From the cell containing the given text, extract its center point as (X, Y) coordinate. 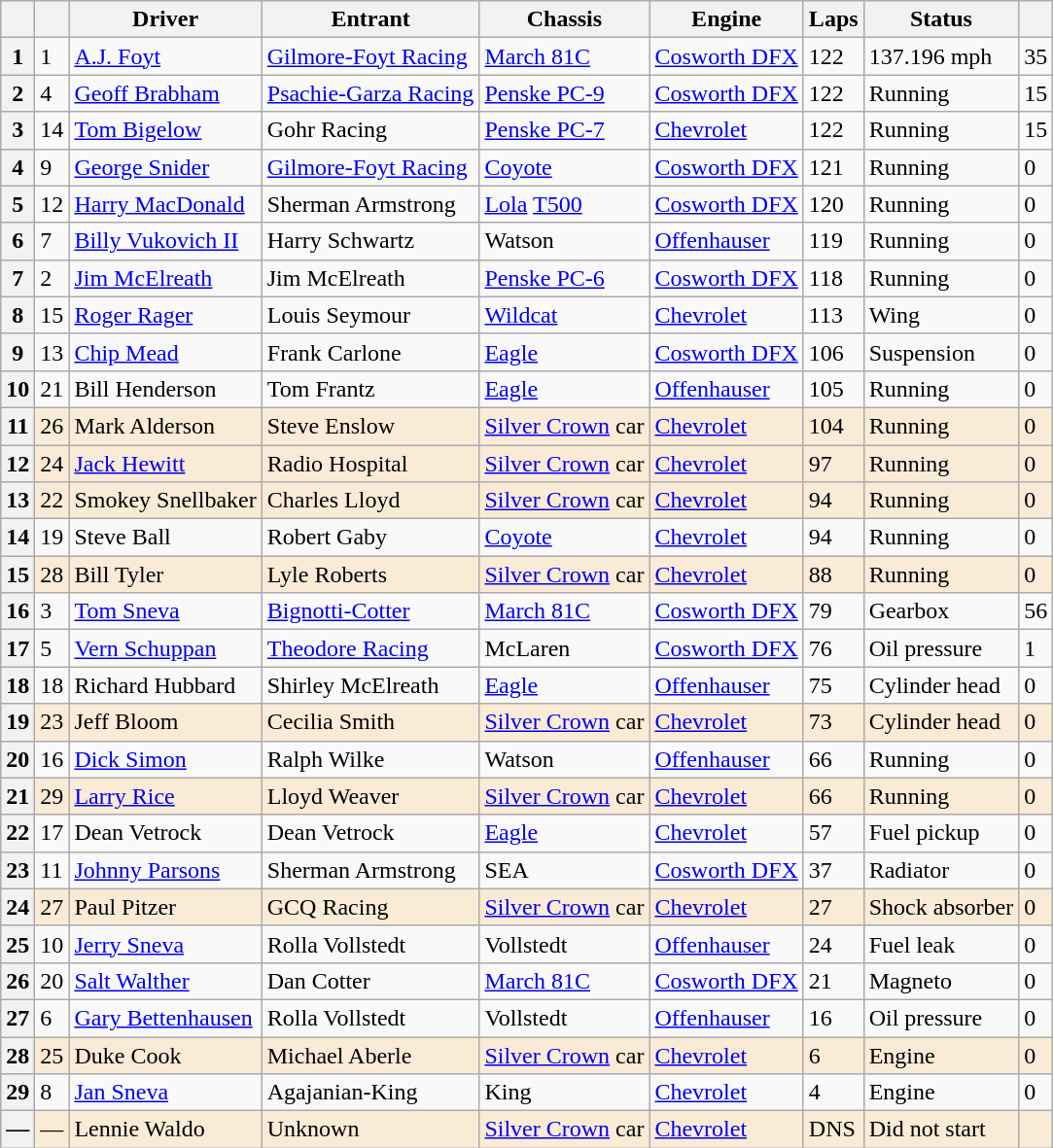
118 (833, 278)
Status (941, 19)
Wing (941, 315)
104 (833, 426)
Chip Mead (165, 352)
Lyle Roberts (370, 574)
Jack Hewitt (165, 464)
Fuel pickup (941, 833)
57 (833, 833)
Jan Sneva (165, 1093)
Bill Henderson (165, 389)
120 (833, 204)
Steve Ball (165, 538)
Entrant (370, 19)
Steve Enslow (370, 426)
56 (1036, 611)
Bignotti-Cotter (370, 611)
Penske PC-9 (564, 93)
A.J. Foyt (165, 56)
Salt Walther (165, 981)
79 (833, 611)
106 (833, 352)
McLaren (564, 648)
Psachie-Garza Racing (370, 93)
Roger Rager (165, 315)
Louis Seymour (370, 315)
Michael Aberle (370, 1055)
Charles Lloyd (370, 501)
Larry Rice (165, 796)
Vern Schuppan (165, 648)
King (564, 1093)
Duke Cook (165, 1055)
Harry Schwartz (370, 241)
Smokey Snellbaker (165, 501)
75 (833, 685)
Fuel leak (941, 944)
Frank Carlone (370, 352)
Suspension (941, 352)
Dick Simon (165, 759)
Mark Alderson (165, 426)
Billy Vukovich II (165, 241)
121 (833, 167)
Radio Hospital (370, 464)
Gearbox (941, 611)
Johnny Parsons (165, 870)
Dan Cotter (370, 981)
Tom Sneva (165, 611)
Harry MacDonald (165, 204)
Ralph Wilke (370, 759)
Jeff Bloom (165, 722)
Agajanian-King (370, 1093)
Penske PC-6 (564, 278)
Magneto (941, 981)
Unknown (370, 1130)
137.196 mph (941, 56)
Richard Hubbard (165, 685)
DNS (833, 1130)
SEA (564, 870)
73 (833, 722)
Wildcat (564, 315)
119 (833, 241)
Penske PC-7 (564, 130)
Lennie Waldo (165, 1130)
105 (833, 389)
Tom Bigelow (165, 130)
Lola T500 (564, 204)
Lloyd Weaver (370, 796)
113 (833, 315)
Robert Gaby (370, 538)
Jerry Sneva (165, 944)
37 (833, 870)
76 (833, 648)
35 (1036, 56)
Gohr Racing (370, 130)
88 (833, 574)
Driver (165, 19)
Shock absorber (941, 907)
97 (833, 464)
Paul Pitzer (165, 907)
Laps (833, 19)
Radiator (941, 870)
Bill Tyler (165, 574)
Gary Bettenhausen (165, 1018)
Geoff Brabham (165, 93)
Tom Frantz (370, 389)
Chassis (564, 19)
George Snider (165, 167)
GCQ Racing (370, 907)
Did not start (941, 1130)
Shirley McElreath (370, 685)
Cecilia Smith (370, 722)
Theodore Racing (370, 648)
